Capture the cell that displays the provided text and extract its (X, Y) central coordinate. 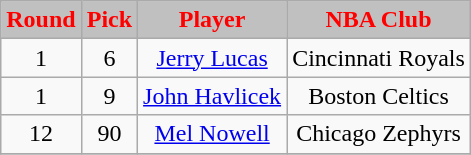
Mel Nowell (212, 134)
6 (109, 58)
Round (41, 20)
Jerry Lucas (212, 58)
Cincinnati Royals (379, 58)
12 (41, 134)
Boston Celtics (379, 96)
Pick (109, 20)
90 (109, 134)
Player (212, 20)
9 (109, 96)
Chicago Zephyrs (379, 134)
NBA Club (379, 20)
John Havlicek (212, 96)
